Pinpoint the cell where the given text exists, returning its [X, Y] midpoint coordinate. 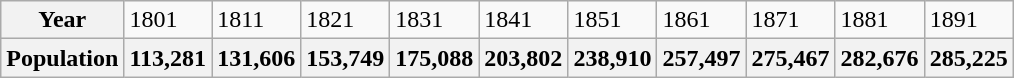
Year [62, 20]
275,467 [790, 58]
1891 [968, 20]
1881 [880, 20]
Population [62, 58]
1851 [612, 20]
1811 [256, 20]
238,910 [612, 58]
131,606 [256, 58]
1831 [434, 20]
282,676 [880, 58]
113,281 [168, 58]
1841 [524, 20]
1821 [346, 20]
1871 [790, 20]
203,802 [524, 58]
257,497 [702, 58]
285,225 [968, 58]
1801 [168, 20]
153,749 [346, 58]
1861 [702, 20]
175,088 [434, 58]
